Return the [X, Y] coordinate for the center point of the cell that contains the specified text.  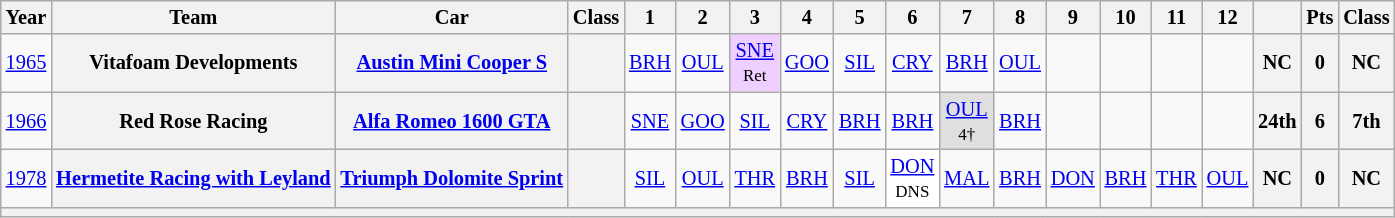
OUL4† [966, 121]
Year [26, 17]
1978 [26, 178]
Vitafoam Developments [193, 63]
4 [807, 17]
7th [1366, 121]
1965 [26, 63]
24th [1277, 121]
11 [1176, 17]
1966 [26, 121]
1 [650, 17]
Alfa Romeo 1600 GTA [452, 121]
MAL [966, 178]
Hermetite Racing with Leyland [193, 178]
2 [703, 17]
Red Rose Racing [193, 121]
Pts [1320, 17]
Car [452, 17]
DONDNS [912, 178]
9 [1073, 17]
DON [1073, 178]
10 [1126, 17]
Triumph Dolomite Sprint [452, 178]
SNE [650, 121]
Team [193, 17]
12 [1228, 17]
5 [860, 17]
7 [966, 17]
3 [755, 17]
SNERet [755, 63]
8 [1020, 17]
Austin Mini Cooper S [452, 63]
